Scan for the cell matching the given text and deliver its [x, y] coordinate at center. 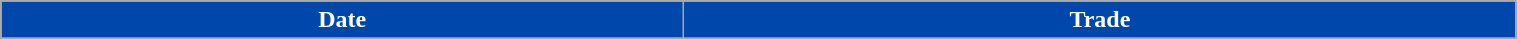
Trade [1100, 20]
Date [342, 20]
